Find where the given text appears and provide that cell's center as [x, y] coordinate. 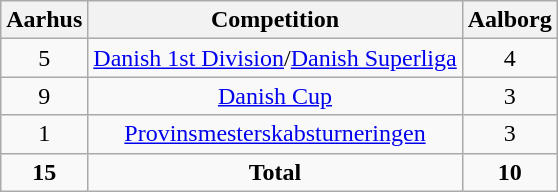
Total [275, 172]
Competition [275, 20]
Aalborg [510, 20]
Provinsmesterskabsturneringen [275, 134]
10 [510, 172]
9 [44, 96]
Aarhus [44, 20]
Danish 1st Division/Danish Superliga [275, 58]
15 [44, 172]
1 [44, 134]
4 [510, 58]
5 [44, 58]
Danish Cup [275, 96]
